Search for the cell housing the specified text and yield its (x, y) center coordinate. 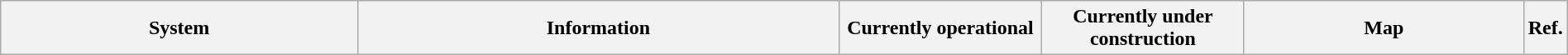
Map (1384, 28)
Information (598, 28)
System (179, 28)
Currently operational (939, 28)
Ref. (1545, 28)
Currently under construction (1143, 28)
